Determine the [x, y] coordinate at the center of the cell enclosing the given text.  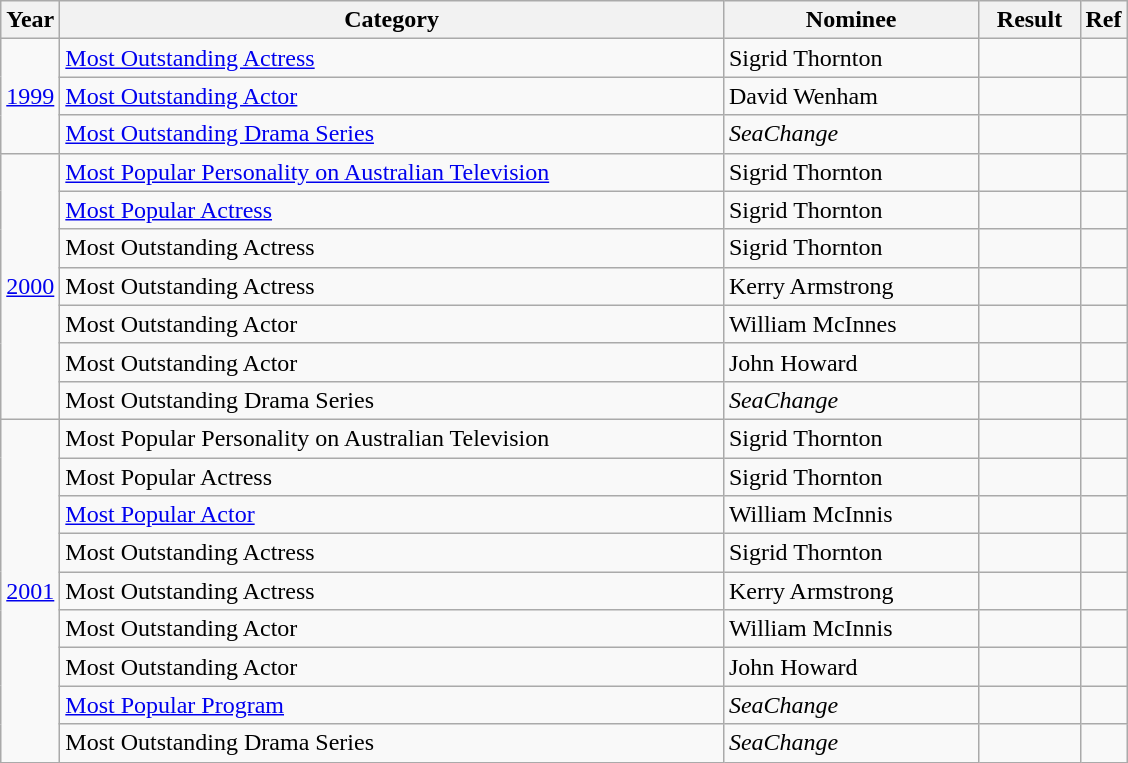
Year [30, 20]
Nominee [851, 20]
1999 [30, 96]
Ref [1104, 20]
Category [392, 20]
Most Popular Program [392, 705]
David Wenham [851, 96]
2001 [30, 590]
2000 [30, 286]
Most Popular Actor [392, 515]
William McInnes [851, 324]
Result [1030, 20]
